Determine the [X, Y] coordinate at the center of the cell enclosing the given text.  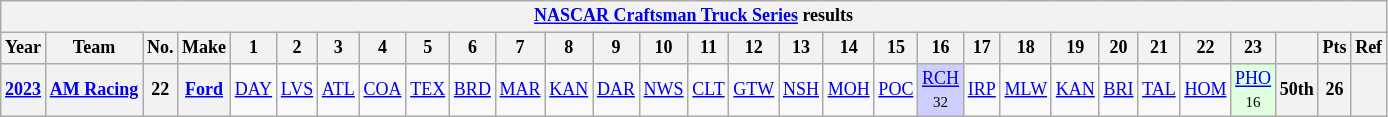
NASCAR Craftsman Truck Series results [694, 16]
13 [802, 48]
Team [94, 48]
21 [1159, 48]
LVS [296, 90]
10 [664, 48]
50th [1296, 90]
MAR [520, 90]
20 [1118, 48]
AM Racing [94, 90]
Pts [1334, 48]
1 [253, 48]
TEX [428, 90]
TAL [1159, 90]
HOM [1206, 90]
GTW [754, 90]
BRD [473, 90]
4 [382, 48]
5 [428, 48]
16 [941, 48]
8 [569, 48]
DAY [253, 90]
BRI [1118, 90]
ATL [339, 90]
7 [520, 48]
RCH32 [941, 90]
COA [382, 90]
3 [339, 48]
6 [473, 48]
PHO16 [1254, 90]
Year [24, 48]
CLT [708, 90]
Make [204, 48]
15 [896, 48]
9 [616, 48]
MOH [848, 90]
MLW [1026, 90]
Ford [204, 90]
11 [708, 48]
12 [754, 48]
POC [896, 90]
2 [296, 48]
2023 [24, 90]
23 [1254, 48]
14 [848, 48]
IRP [982, 90]
NWS [664, 90]
DAR [616, 90]
26 [1334, 90]
Ref [1369, 48]
No. [160, 48]
NSH [802, 90]
19 [1075, 48]
17 [982, 48]
18 [1026, 48]
